Determine the [X, Y] coordinate at the center of the cell enclosing the given text.  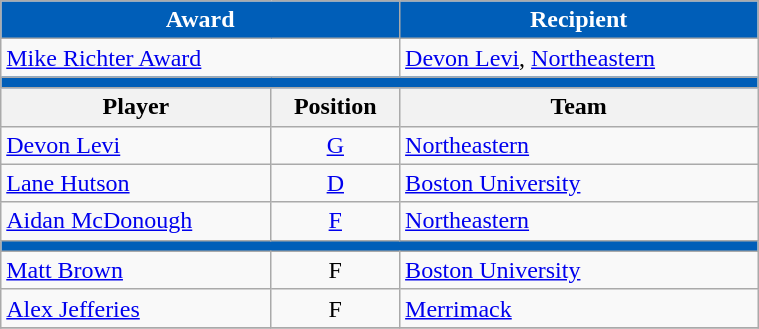
Team [579, 107]
Mike Richter Award [200, 58]
Player [136, 107]
Lane Hutson [136, 183]
Matt Brown [136, 270]
Devon Levi [136, 145]
G [336, 145]
Devon Levi, Northeastern [579, 58]
Aidan McDonough [136, 221]
Recipient [579, 20]
Position [336, 107]
D [336, 183]
Award [200, 20]
Alex Jefferies [136, 308]
Merrimack [579, 308]
